Output the [x, y] coordinate of the center of the cell containing the given text.  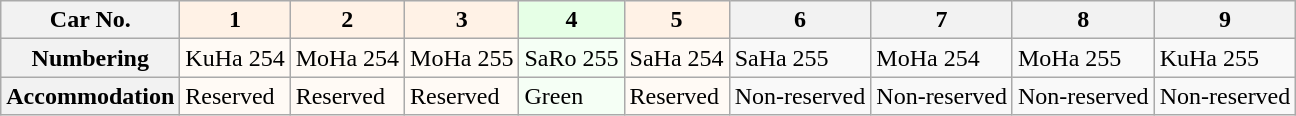
KuHa 255 [1225, 58]
8 [1083, 20]
3 [462, 20]
SaRo 255 [572, 58]
Car No. [90, 20]
1 [235, 20]
5 [676, 20]
4 [572, 20]
SaHa 255 [800, 58]
9 [1225, 20]
Green [572, 96]
Numbering [90, 58]
7 [942, 20]
6 [800, 20]
Accommodation [90, 96]
2 [347, 20]
SaHa 254 [676, 58]
KuHa 254 [235, 58]
